Pinpoint the cell where the given text exists, returning its (x, y) midpoint coordinate. 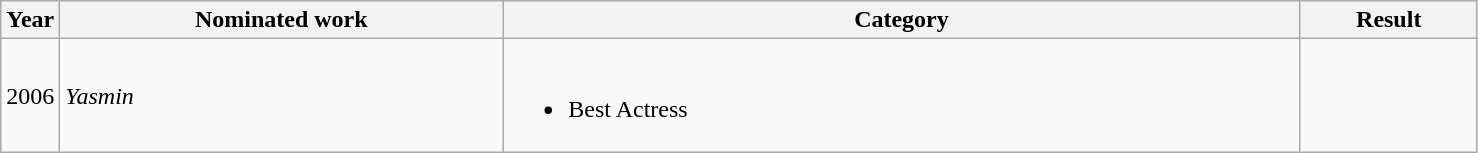
Nominated work (282, 20)
Yasmin (282, 96)
2006 (30, 96)
Best Actress (902, 96)
Result (1388, 20)
Year (30, 20)
Category (902, 20)
